Search for the cell housing the specified text and yield its [x, y] center coordinate. 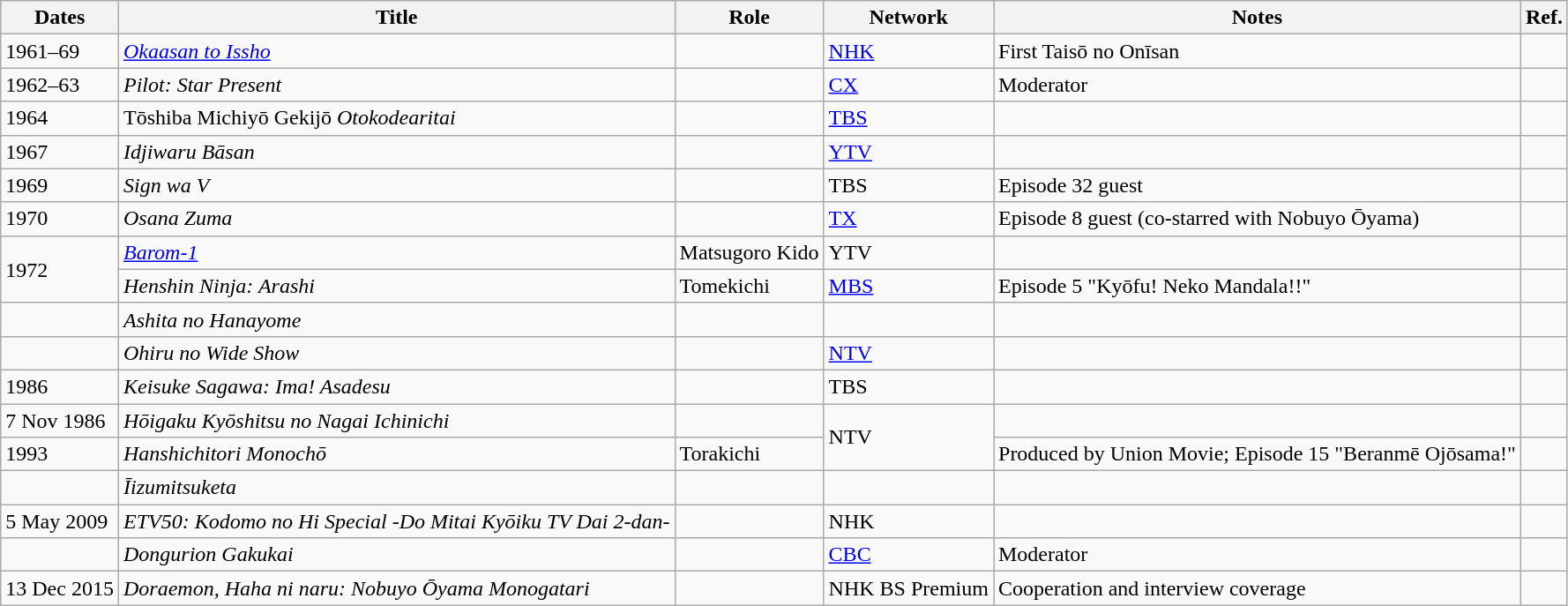
13 Dec 2015 [60, 588]
First Taisō no Onīsan [1257, 51]
Īizumitsuketa [397, 488]
Torakichi [750, 454]
Ashita no Hanayome [397, 319]
Title [397, 18]
Notes [1257, 18]
Tōshiba Michiyō Gekijō Otokodearitai [397, 118]
1993 [60, 454]
1969 [60, 185]
TX [908, 219]
Ref. [1543, 18]
Dates [60, 18]
CX [908, 85]
1986 [60, 386]
ETV50: Kodomo no Hi Special -Do Mitai Kyōiku TV Dai 2-dan- [397, 521]
Dongurion Gakukai [397, 555]
Pilot: Star Present [397, 85]
NHK BS Premium [908, 588]
Episode 8 guest (co-starred with Nobuyo Ōyama) [1257, 219]
Episode 32 guest [1257, 185]
5 May 2009 [60, 521]
1961–69 [60, 51]
Ohiru no Wide Show [397, 353]
Osana Zuma [397, 219]
Okaasan to Issho [397, 51]
Episode 5 "Kyōfu! Neko Mandala!!" [1257, 286]
CBC [908, 555]
Hanshichitori Monochō [397, 454]
1970 [60, 219]
Cooperation and interview coverage [1257, 588]
Matsugoro Kido [750, 252]
7 Nov 1986 [60, 421]
1962–63 [60, 85]
Barom-1 [397, 252]
Doraemon, Haha ni naru: Nobuyo Ōyama Monogatari [397, 588]
Role [750, 18]
MBS [908, 286]
1964 [60, 118]
Tomekichi [750, 286]
Keisuke Sagawa: Ima! Asadesu [397, 386]
Produced by Union Movie; Episode 15 "Beranmē Ojōsama!" [1257, 454]
Henshin Ninja: Arashi [397, 286]
1972 [60, 269]
Network [908, 18]
1967 [60, 152]
Hōigaku Kyōshitsu no Nagai Ichinichi [397, 421]
Sign wa V [397, 185]
Idjiwaru Bāsan [397, 152]
